Determine the [X, Y] coordinate at the center of the cell enclosing the given text.  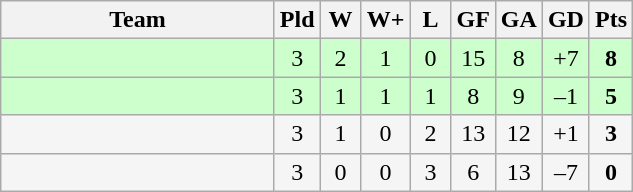
5 [610, 96]
Pts [610, 20]
+1 [566, 134]
L [430, 20]
Pld [297, 20]
+7 [566, 58]
9 [518, 96]
–1 [566, 96]
Team [138, 20]
GD [566, 20]
W [340, 20]
15 [473, 58]
6 [473, 172]
–7 [566, 172]
W+ [386, 20]
GF [473, 20]
12 [518, 134]
GA [518, 20]
